Locate the cell with the specified text and output its [x, y] center coordinate. 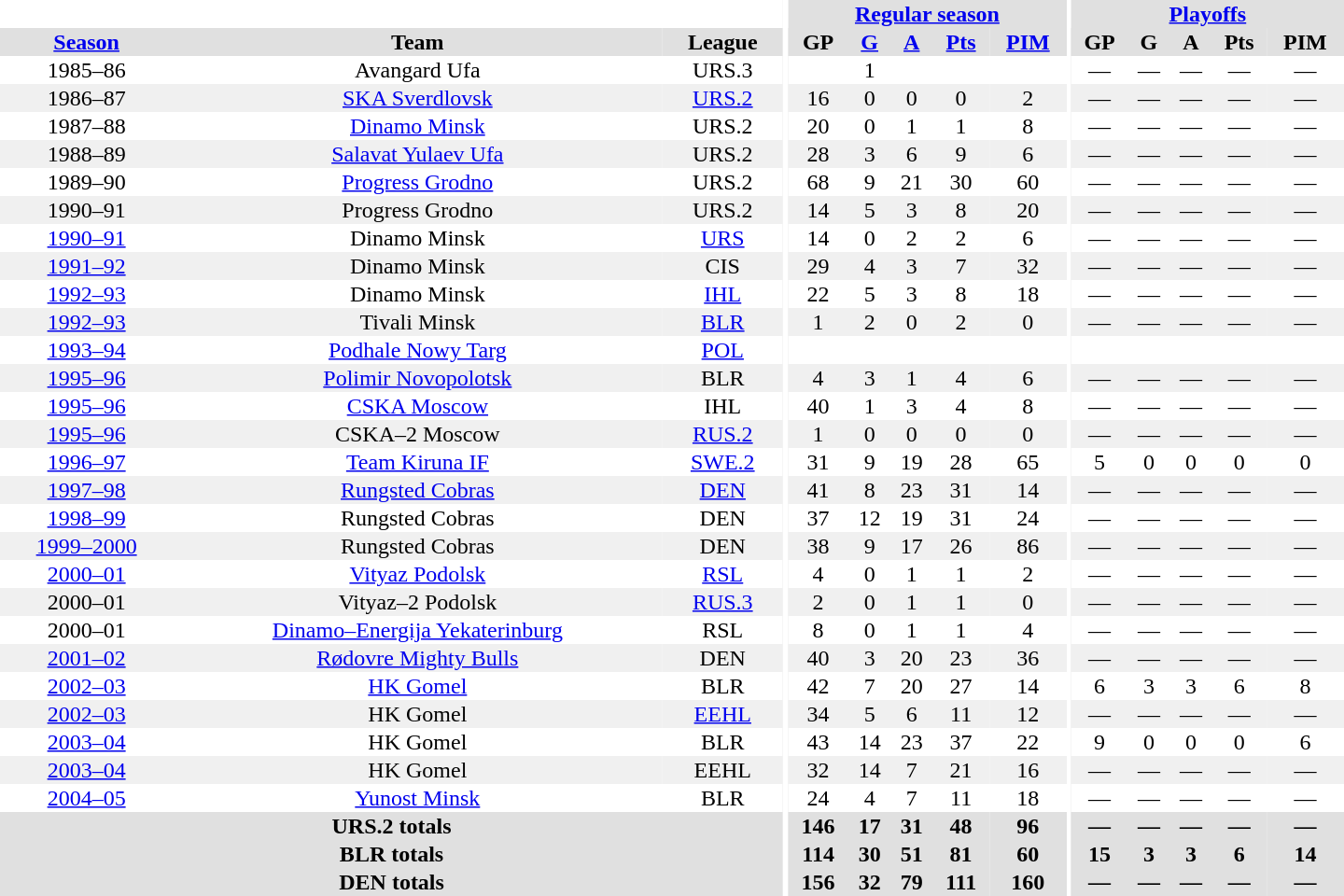
41 [818, 490]
48 [961, 826]
CIS [722, 266]
Yunost Minsk [417, 798]
1989–90 [86, 182]
86 [1029, 546]
Salavat Yulaev Ufa [417, 154]
114 [818, 854]
URS [722, 238]
DEN totals [392, 882]
1996–97 [86, 462]
Avangard Ufa [417, 70]
League [722, 42]
51 [911, 854]
81 [961, 854]
34 [818, 714]
Season [86, 42]
RUS.2 [722, 434]
Dinamo–Energija Yekaterinburg [417, 630]
29 [818, 266]
27 [961, 686]
1985–86 [86, 70]
Tivali Minsk [417, 322]
68 [818, 182]
Vityaz–2 Podolsk [417, 602]
RUS.3 [722, 602]
38 [818, 546]
CSKA Moscow [417, 406]
CSKA–2 Moscow [417, 434]
42 [818, 686]
Vityaz Podolsk [417, 574]
SKA Sverdlovsk [417, 98]
96 [1029, 826]
Team [417, 42]
1987–88 [86, 126]
2004–05 [86, 798]
1999–2000 [86, 546]
1998–99 [86, 518]
79 [911, 882]
1991–92 [86, 266]
Team Kiruna IF [417, 462]
POL [722, 350]
Polimir Novopolotsk [417, 378]
1993–94 [86, 350]
36 [1029, 658]
15 [1099, 854]
26 [961, 546]
43 [818, 742]
2001–02 [86, 658]
1997–98 [86, 490]
1988–89 [86, 154]
URS.2 totals [392, 826]
SWE.2 [722, 462]
65 [1029, 462]
1986–87 [86, 98]
Playoffs [1208, 14]
URS.3 [722, 70]
111 [961, 882]
156 [818, 882]
BLR totals [392, 854]
Podhale Nowy Targ [417, 350]
160 [1029, 882]
Rødovre Mighty Bulls [417, 658]
Regular season [928, 14]
146 [818, 826]
